Search for the cell housing the specified text and yield its (X, Y) center coordinate. 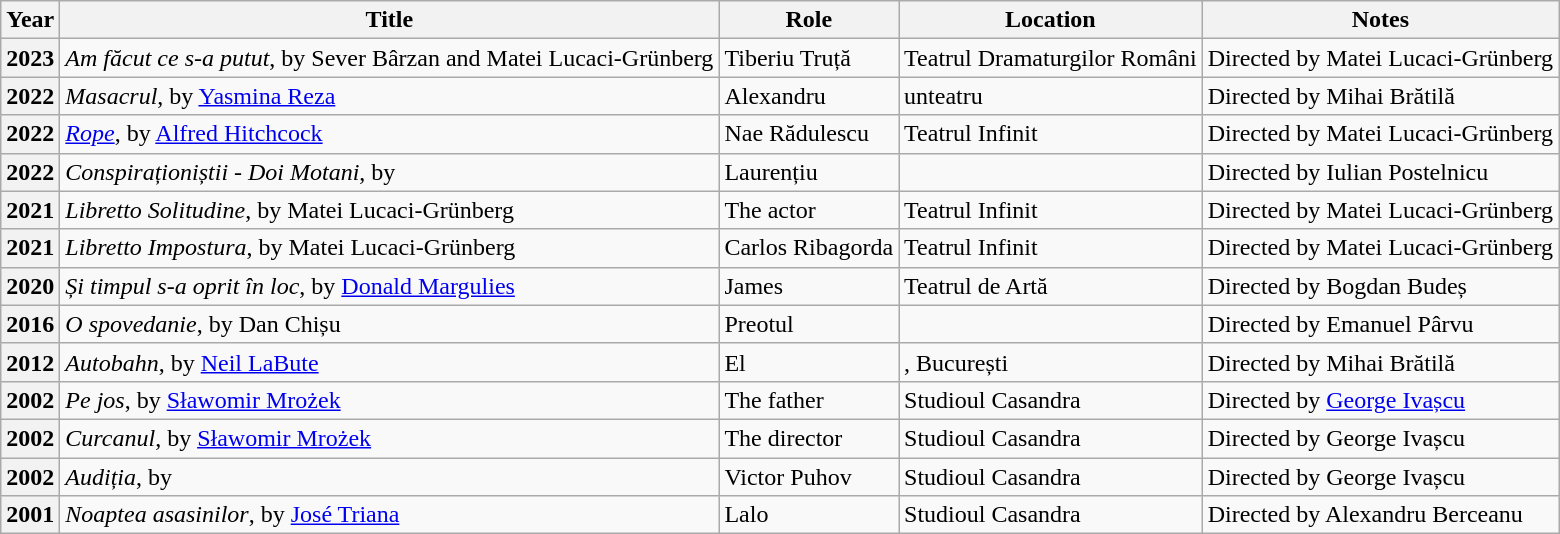
2020 (30, 286)
El (809, 362)
Conspiraționiștii - Doi Motani, by (390, 172)
2023 (30, 58)
2016 (30, 324)
unteatru (1051, 96)
Am făcut ce s-a putut, by Sever Bârzan and Matei Lucaci-Grünberg (390, 58)
The director (809, 438)
Libretto Solitudine, by Matei Lucaci-Grünberg (390, 210)
Nae Rădulescu (809, 134)
Title (390, 20)
Noaptea asasinilor, by José Triana (390, 515)
Year (30, 20)
2012 (30, 362)
2001 (30, 515)
Directed by Alexandru Berceanu (1380, 515)
Role (809, 20)
, București (1051, 362)
Notes (1380, 20)
Pe jos, by Sławomir Mrożek (390, 400)
Libretto Impostura, by Matei Lucaci-Grünberg (390, 248)
Masacrul, by Yasmina Reza (390, 96)
James (809, 286)
Alexandru (809, 96)
Autobahn, by Neil LaBute (390, 362)
Location (1051, 20)
The actor (809, 210)
Rope, by Alfred Hitchcock (390, 134)
Preotul (809, 324)
Teatrul Dramaturgilor Români (1051, 58)
The father (809, 400)
Și timpul s-a oprit în loc, by Donald Margulies (390, 286)
Audiția, by (390, 477)
Directed by Emanuel Pârvu (1380, 324)
Curcanul, by Sławomir Mrożek (390, 438)
Laurențiu (809, 172)
Lalo (809, 515)
Victor Puhov (809, 477)
Tiberiu Truță (809, 58)
Carlos Ribagorda (809, 248)
O spovedanie, by Dan Chișu (390, 324)
Directed by Iulian Postelnicu (1380, 172)
Directed by Bogdan Budeș (1380, 286)
Teatrul de Artă (1051, 286)
